Extract the (x, y) coordinate from the center of the cell holding the provided text.  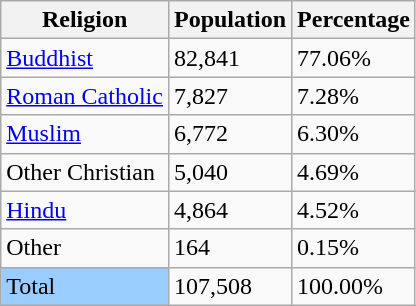
Buddhist (85, 58)
100.00% (354, 286)
Hindu (85, 210)
7,827 (230, 96)
6.30% (354, 134)
77.06% (354, 58)
0.15% (354, 248)
Percentage (354, 20)
4,864 (230, 210)
82,841 (230, 58)
6,772 (230, 134)
Religion (85, 20)
7.28% (354, 96)
Other (85, 248)
Population (230, 20)
5,040 (230, 172)
Other Christian (85, 172)
4.69% (354, 172)
Total (85, 286)
4.52% (354, 210)
Muslim (85, 134)
164 (230, 248)
Roman Catholic (85, 96)
107,508 (230, 286)
